Provide the (X, Y) coordinate of the cell's center where the given text is located.  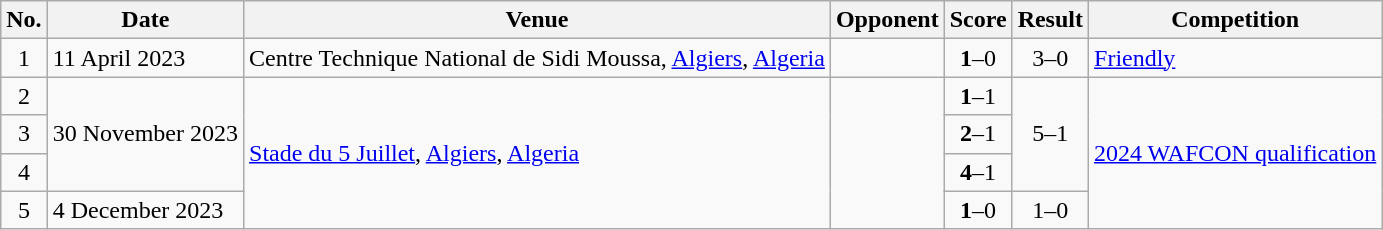
Opponent (887, 20)
Stade du 5 Juillet, Algiers, Algeria (538, 153)
Centre Technique National de Sidi Moussa, Algiers, Algeria (538, 58)
Score (978, 20)
5 (24, 210)
Date (145, 20)
2–1 (978, 134)
Competition (1236, 20)
2024 WAFCON qualification (1236, 153)
3 (24, 134)
4–1 (978, 172)
4 (24, 172)
5–1 (1050, 134)
30 November 2023 (145, 134)
11 April 2023 (145, 58)
Friendly (1236, 58)
1 (24, 58)
Result (1050, 20)
No. (24, 20)
4 December 2023 (145, 210)
2 (24, 96)
3–0 (1050, 58)
Venue (538, 20)
1–1 (978, 96)
